Detect which cell encompasses the target text, then output its (x, y) center coordinate. 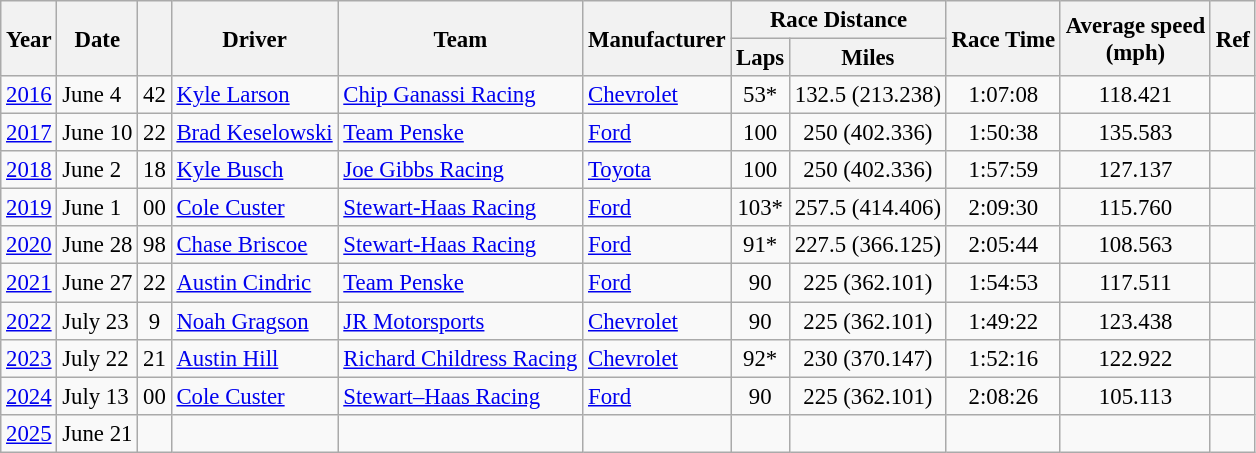
Ref (1232, 38)
June 21 (98, 433)
127.137 (1135, 170)
9 (154, 321)
135.583 (1135, 133)
July 22 (98, 358)
2024 (29, 396)
42 (154, 95)
123.438 (1135, 321)
June 10 (98, 133)
2:08:26 (1003, 396)
Kyle Larson (254, 95)
1:57:59 (1003, 170)
2020 (29, 245)
June 2 (98, 170)
2018 (29, 170)
Chase Briscoe (254, 245)
2021 (29, 283)
108.563 (1135, 245)
2022 (29, 321)
Driver (254, 38)
2023 (29, 358)
Richard Childress Racing (460, 358)
Year (29, 38)
92* (760, 358)
Laps (760, 58)
98 (154, 245)
June 1 (98, 208)
JR Motorsports (460, 321)
230 (370.147) (868, 358)
115.760 (1135, 208)
Manufacturer (657, 38)
1:50:38 (1003, 133)
1:54:53 (1003, 283)
132.5 (213.238) (868, 95)
Chip Ganassi Racing (460, 95)
21 (154, 358)
Toyota (657, 170)
1:52:16 (1003, 358)
53* (760, 95)
Miles (868, 58)
91* (760, 245)
Stewart–Haas Racing (460, 396)
Race Time (1003, 38)
2016 (29, 95)
Joe Gibbs Racing (460, 170)
2:05:44 (1003, 245)
Noah Gragson (254, 321)
103* (760, 208)
July 13 (98, 396)
2017 (29, 133)
Team (460, 38)
2:09:30 (1003, 208)
257.5 (414.406) (868, 208)
June 4 (98, 95)
Austin Cindric (254, 283)
Brad Keselowski (254, 133)
2019 (29, 208)
Austin Hill (254, 358)
Average speed(mph) (1135, 38)
Date (98, 38)
118.421 (1135, 95)
117.511 (1135, 283)
Kyle Busch (254, 170)
2025 (29, 433)
Race Distance (839, 20)
June 28 (98, 245)
105.113 (1135, 396)
227.5 (366.125) (868, 245)
18 (154, 170)
1:49:22 (1003, 321)
June 27 (98, 283)
1:07:08 (1003, 95)
122.922 (1135, 358)
July 23 (98, 321)
